Extract the (X, Y) coordinate from the center of the cell holding the provided text.  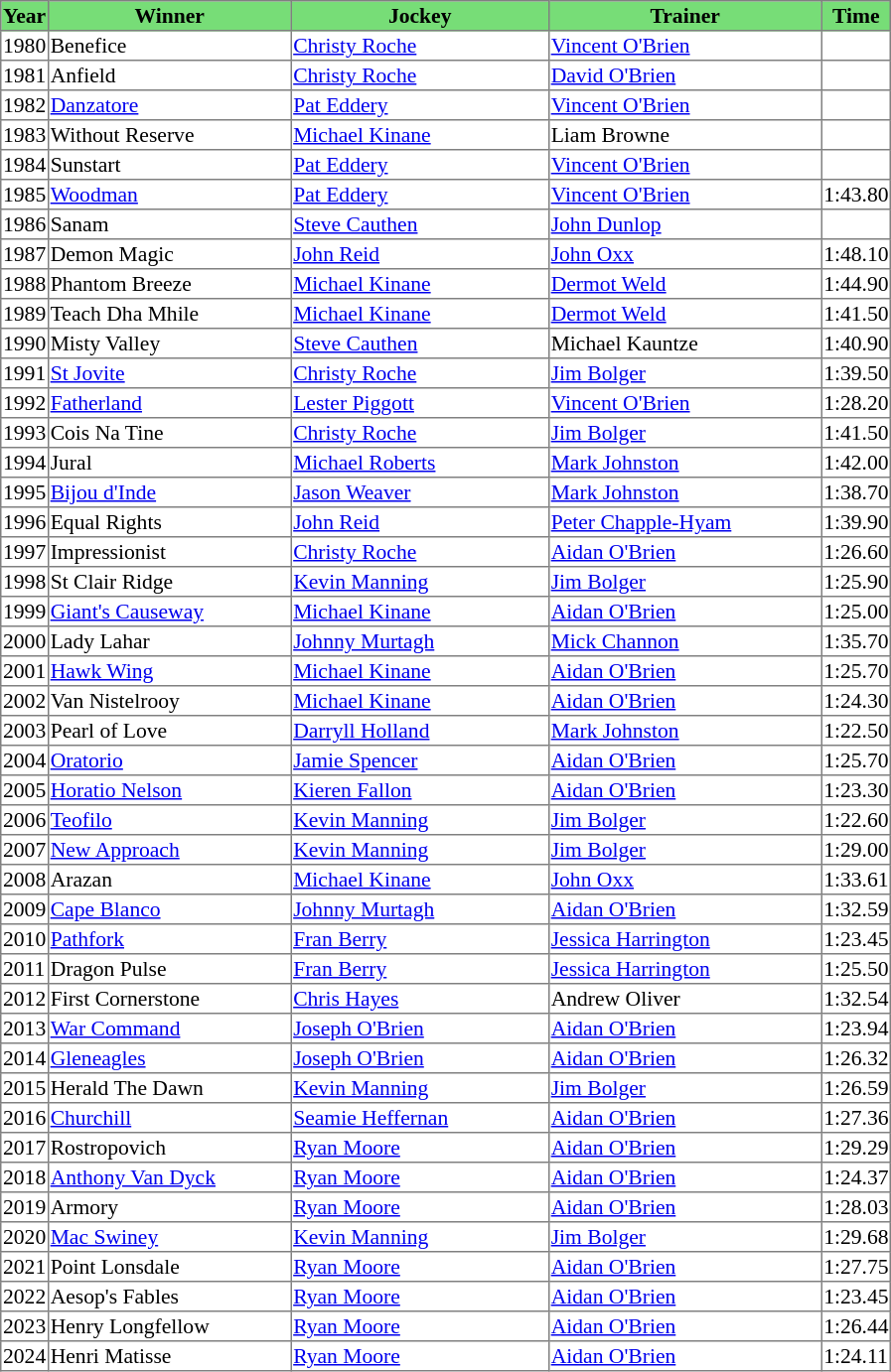
St Jovite (169, 373)
Cois Na Tine (169, 433)
Misty Valley (169, 343)
1:26.44 (856, 1326)
Year (25, 16)
1985 (25, 195)
Impressionist (169, 552)
Anfield (169, 75)
1:23.94 (856, 1029)
2003 (25, 731)
2024 (25, 1356)
1:23.30 (856, 790)
Giant's Causeway (169, 612)
Jockey (420, 16)
Jason Weaver (420, 492)
War Command (169, 1029)
Aesop's Fables (169, 1297)
1:24.11 (856, 1356)
Sanam (169, 224)
Hawk Wing (169, 671)
1998 (25, 582)
Lester Piggott (420, 403)
Trainer (684, 16)
1983 (25, 135)
Winner (169, 16)
1:33.61 (856, 880)
New Approach (169, 850)
2020 (25, 1237)
Fatherland (169, 403)
1:42.00 (856, 463)
1:29.29 (856, 1148)
1989 (25, 314)
Benefice (169, 46)
1:43.80 (856, 195)
Demon Magic (169, 254)
1:28.03 (856, 1207)
1999 (25, 612)
Lady Lahar (169, 641)
2011 (25, 969)
Michael Kauntze (684, 343)
Darryll Holland (420, 731)
1996 (25, 522)
2004 (25, 760)
Arazan (169, 880)
Herald The Dawn (169, 1088)
1:29.68 (856, 1237)
2017 (25, 1148)
2014 (25, 1058)
Without Reserve (169, 135)
Rostropovich (169, 1148)
David O'Brien (684, 75)
1:25.90 (856, 582)
1:27.36 (856, 1118)
1991 (25, 373)
2021 (25, 1267)
Cape Blanco (169, 909)
1:29.00 (856, 850)
1981 (25, 75)
1:24.37 (856, 1177)
2008 (25, 880)
Chris Hayes (420, 999)
1:26.60 (856, 552)
1997 (25, 552)
2009 (25, 909)
2000 (25, 641)
John Dunlop (684, 224)
Oratorio (169, 760)
2018 (25, 1177)
Mac Swiney (169, 1237)
1994 (25, 463)
2022 (25, 1297)
Gleneagles (169, 1058)
Equal Rights (169, 522)
1:35.70 (856, 641)
1:39.50 (856, 373)
1:32.54 (856, 999)
1:22.60 (856, 820)
2016 (25, 1118)
Churchill (169, 1118)
1993 (25, 433)
2019 (25, 1207)
2005 (25, 790)
1990 (25, 343)
1:44.90 (856, 284)
Sunstart (169, 165)
1:24.30 (856, 701)
1984 (25, 165)
Bijou d'Inde (169, 492)
1:48.10 (856, 254)
1:25.50 (856, 969)
Anthony Van Dyck (169, 1177)
1987 (25, 254)
Woodman (169, 195)
Henry Longfellow (169, 1326)
1982 (25, 105)
2006 (25, 820)
1:32.59 (856, 909)
Horatio Nelson (169, 790)
Peter Chapple-Hyam (684, 522)
Henri Matisse (169, 1356)
2010 (25, 939)
2012 (25, 999)
Mick Channon (684, 641)
2023 (25, 1326)
2001 (25, 671)
Armory (169, 1207)
1:38.70 (856, 492)
1:40.90 (856, 343)
1:28.20 (856, 403)
First Cornerstone (169, 999)
Seamie Heffernan (420, 1118)
2015 (25, 1088)
Van Nistelrooy (169, 701)
Pearl of Love (169, 731)
1:39.90 (856, 522)
Time (856, 16)
1995 (25, 492)
Dragon Pulse (169, 969)
Pathfork (169, 939)
1:27.75 (856, 1267)
Jural (169, 463)
Phantom Breeze (169, 284)
2013 (25, 1029)
1988 (25, 284)
1980 (25, 46)
1:25.00 (856, 612)
Liam Browne (684, 135)
2007 (25, 850)
Teach Dha Mhile (169, 314)
Teofilo (169, 820)
2002 (25, 701)
Andrew Oliver (684, 999)
1986 (25, 224)
1992 (25, 403)
Danzatore (169, 105)
Kieren Fallon (420, 790)
1:26.32 (856, 1058)
Jamie Spencer (420, 760)
St Clair Ridge (169, 582)
Michael Roberts (420, 463)
1:26.59 (856, 1088)
Point Lonsdale (169, 1267)
1:22.50 (856, 731)
